Pinpoint the cell where the given text exists, returning its [X, Y] midpoint coordinate. 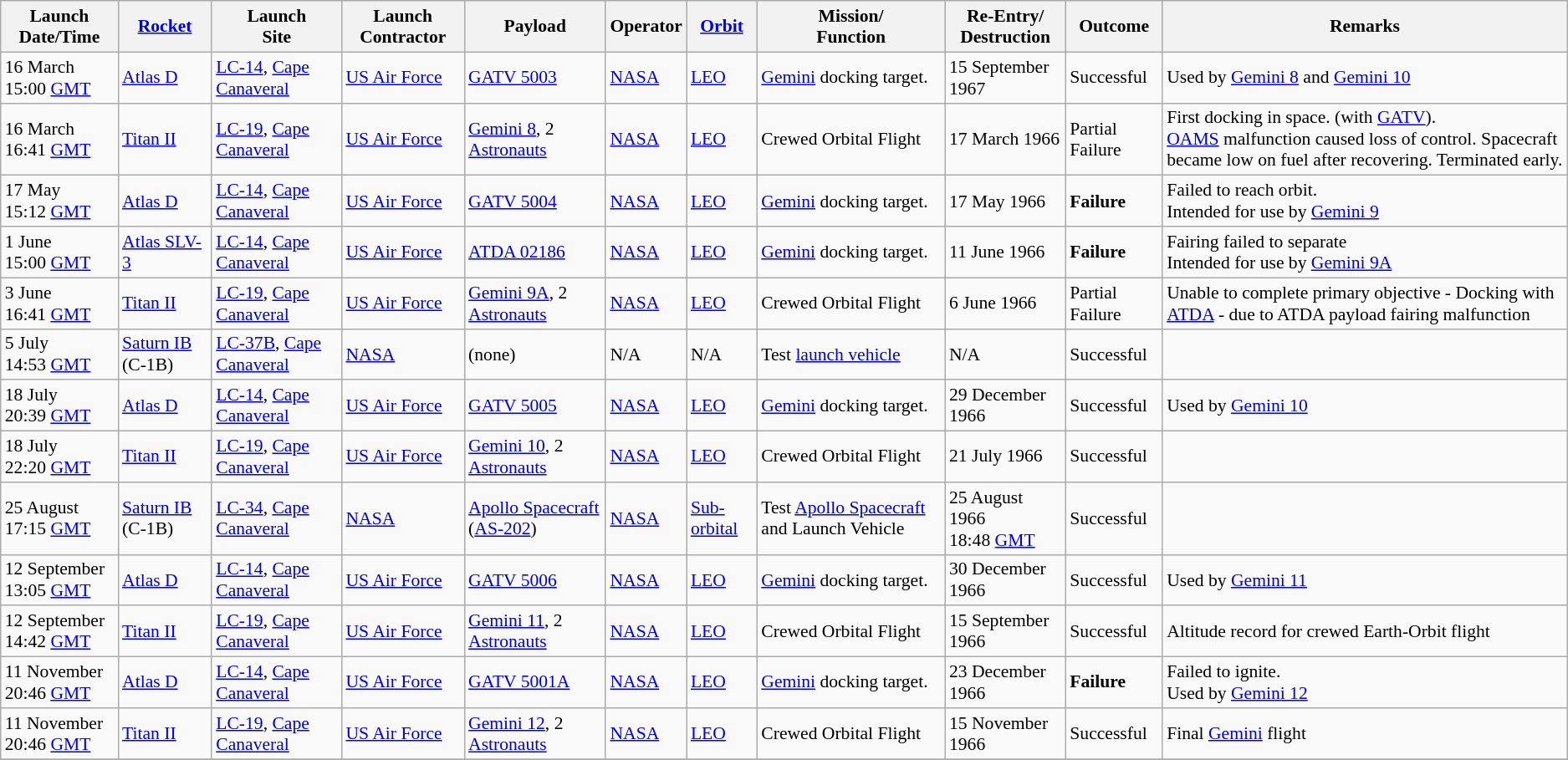
Failed to ignite. Used by Gemini 12 [1365, 682]
3 June 16:41 GMT [59, 303]
GATV 5003 [535, 77]
GATV 5001A [535, 682]
Gemini 9A, 2 Astronauts [535, 303]
17 May 1966 [1005, 201]
Used by Gemini 8 and Gemini 10 [1365, 77]
15 November 1966 [1005, 734]
23 December 1966 [1005, 682]
Failed to reach orbit. Intended for use by Gemini 9 [1365, 201]
Used by Gemini 10 [1365, 406]
GATV 5004 [535, 201]
Gemini 8, 2 Astronauts [535, 139]
Unable to complete primary objective - Docking with ATDA - due to ATDA payload fairing malfunction [1365, 303]
Test launch vehicle [851, 354]
25 August 17:15 GMT [59, 518]
17 March 1966 [1005, 139]
Launch Date/Time [59, 27]
Mission/Function [851, 27]
1 June 15:00 GMT [59, 252]
15 September 1966 [1005, 632]
Test Apollo Spacecraft and Launch Vehicle [851, 518]
5 July 14:53 GMT [59, 354]
Remarks [1365, 27]
Outcome [1114, 27]
LC-34, Cape Canaveral [276, 518]
GATV 5005 [535, 406]
(none) [535, 354]
Gemini 11, 2 Astronauts [535, 632]
25 August 1966 18:48 GMT [1005, 518]
Launch Site [276, 27]
Payload [535, 27]
16 March 15:00 GMT [59, 77]
11 June 1966 [1005, 252]
Re-Entry/Destruction [1005, 27]
17 May 15:12 GMT [59, 201]
12 September 13:05 GMT [59, 580]
Launch Contractor [403, 27]
Gemini 12, 2 Astronauts [535, 734]
Used by Gemini 11 [1365, 580]
18 July 20:39 GMT [59, 406]
Final Gemini flight [1365, 734]
16 March 16:41 GMT [59, 139]
29 December 1966 [1005, 406]
6 June 1966 [1005, 303]
Sub-orbital [722, 518]
30 December 1966 [1005, 580]
GATV 5006 [535, 580]
Fairing failed to separate Intended for use by Gemini 9A [1365, 252]
ATDA 02186 [535, 252]
15 September 1967 [1005, 77]
Rocket [165, 27]
12 September 14:42 GMT [59, 632]
Orbit [722, 27]
18 July 22:20 GMT [59, 457]
Atlas SLV-3 [165, 252]
21 July 1966 [1005, 457]
Apollo Spacecraft (AS-202) [535, 518]
Gemini 10, 2 Astronauts [535, 457]
Operator [646, 27]
LC-37B, Cape Canaveral [276, 354]
First docking in space. (with GATV). OAMS malfunction caused loss of control. Spacecraft became low on fuel after recovering. Terminated early. [1365, 139]
Altitude record for crewed Earth-Orbit flight [1365, 632]
